Output the (X, Y) coordinate of the center of the cell containing the given text.  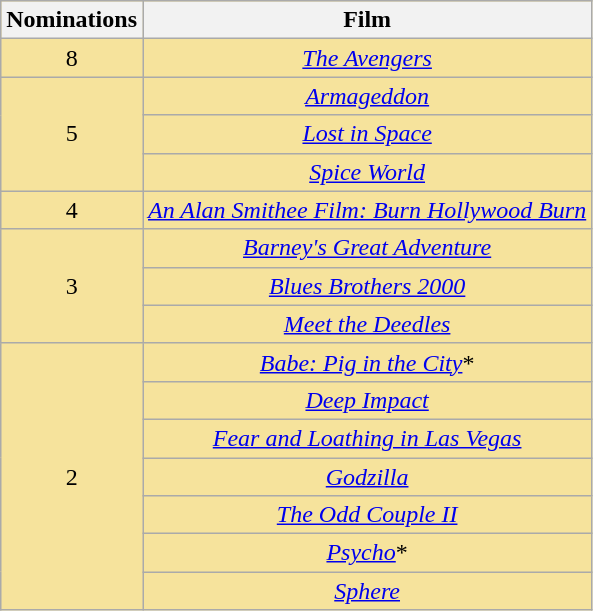
Deep Impact (366, 400)
3 (72, 286)
Spice World (366, 172)
Lost in Space (366, 134)
The Odd Couple II (366, 515)
Meet the Deedles (366, 324)
Armageddon (366, 96)
Fear and Loathing in Las Vegas (366, 438)
The Avengers (366, 58)
Psycho* (366, 553)
Barney's Great Adventure (366, 248)
2 (72, 476)
Film (366, 20)
Blues Brothers 2000 (366, 286)
An Alan Smithee Film: Burn Hollywood Burn (366, 210)
4 (72, 210)
Sphere (366, 591)
8 (72, 58)
5 (72, 134)
Babe: Pig in the City* (366, 362)
Nominations (72, 20)
Godzilla (366, 477)
